Find where the given text appears and provide that cell's center as [X, Y] coordinate. 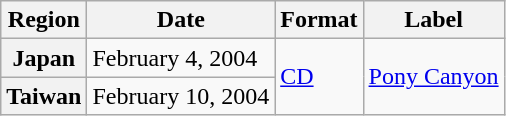
February 10, 2004 [181, 96]
February 4, 2004 [181, 58]
Label [434, 20]
Format [319, 20]
Pony Canyon [434, 77]
Region [44, 20]
Taiwan [44, 96]
CD [319, 77]
Japan [44, 58]
Date [181, 20]
